Output the (x, y) coordinate of the center of the cell containing the given text.  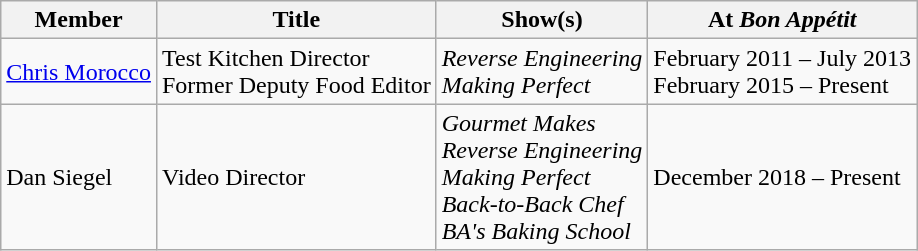
Reverse EngineeringMaking Perfect (542, 72)
Member (79, 20)
At Bon Appétit (782, 20)
Gourmet MakesReverse EngineeringMaking PerfectBack-to-Back ChefBA's Baking School (542, 177)
Test Kitchen DirectorFormer Deputy Food Editor (296, 72)
Dan Siegel (79, 177)
Chris Morocco (79, 72)
February 2011 – July 2013February 2015 – Present (782, 72)
Video Director (296, 177)
December 2018 – Present (782, 177)
Title (296, 20)
Show(s) (542, 20)
